Search for the cell housing the specified text and yield its [X, Y] center coordinate. 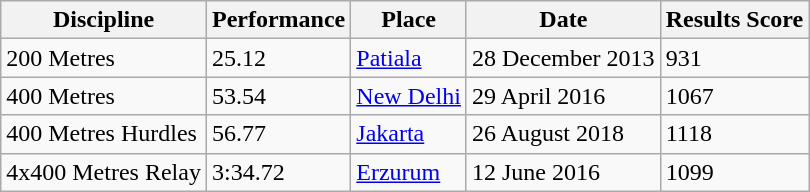
931 [734, 58]
Discipline [104, 20]
Results Score [734, 20]
400 Metres Hurdles [104, 134]
Jakarta [409, 134]
400 Metres [104, 96]
Place [409, 20]
29 April 2016 [563, 96]
12 June 2016 [563, 172]
Patiala [409, 58]
Erzurum [409, 172]
1067 [734, 96]
New Delhi [409, 96]
28 December 2013 [563, 58]
4x400 Metres Relay [104, 172]
Performance [278, 20]
56.77 [278, 134]
26 August 2018 [563, 134]
25.12 [278, 58]
Date [563, 20]
3:34.72 [278, 172]
1099 [734, 172]
53.54 [278, 96]
200 Metres [104, 58]
1118 [734, 134]
